Provide the (X, Y) coordinate of the cell's center where the given text is located.  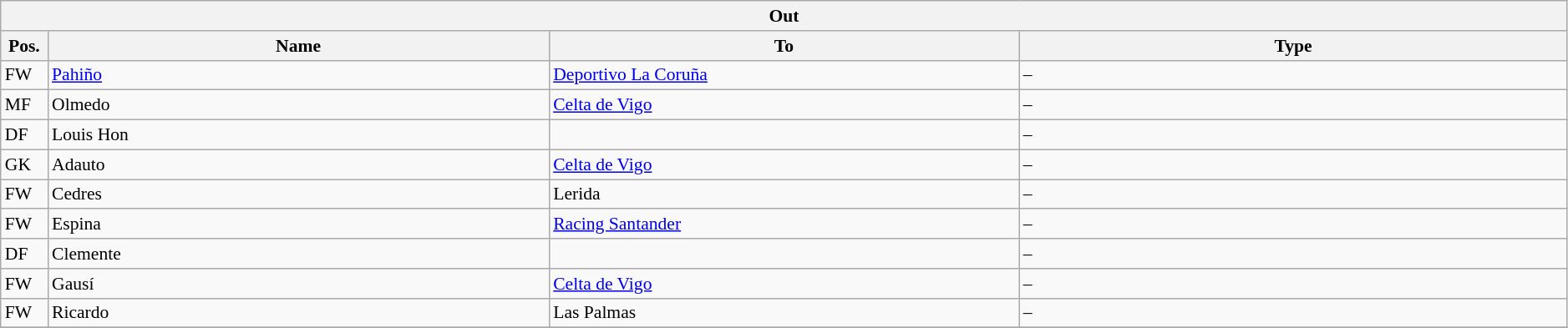
Cedres (298, 194)
Lerida (784, 194)
MF (24, 105)
To (784, 46)
Ricardo (298, 313)
Pos. (24, 46)
Adauto (298, 164)
Racing Santander (784, 225)
Louis Hon (298, 135)
GK (24, 164)
Deportivo La Coruña (784, 75)
Olmedo (298, 105)
Gausí (298, 284)
Las Palmas (784, 313)
Clemente (298, 254)
Espina (298, 225)
Out (784, 16)
Pahiño (298, 75)
Name (298, 46)
Type (1293, 46)
